From the cell containing the given text, extract its center point as [x, y] coordinate. 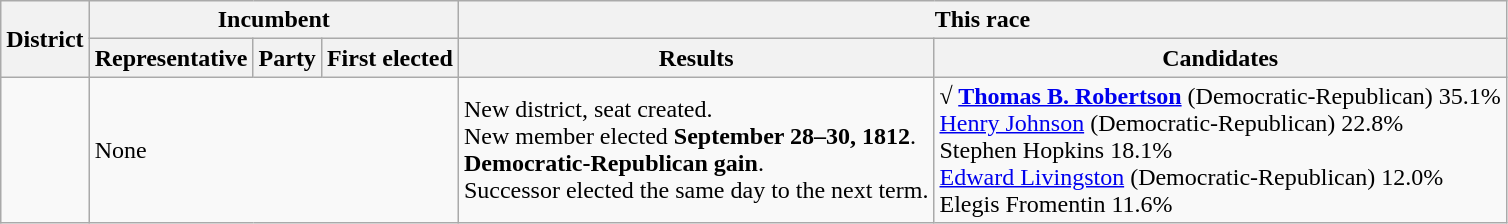
Representative [171, 58]
New district, seat created.New member elected September 28–30, 1812.Democratic-Republican gain.Successor elected the same day to the next term. [696, 150]
This race [982, 20]
Incumbent [274, 20]
First elected [390, 58]
Party [287, 58]
None [274, 150]
Results [696, 58]
District [45, 39]
Candidates [1220, 58]
